Search for the cell housing the specified text and yield its [x, y] center coordinate. 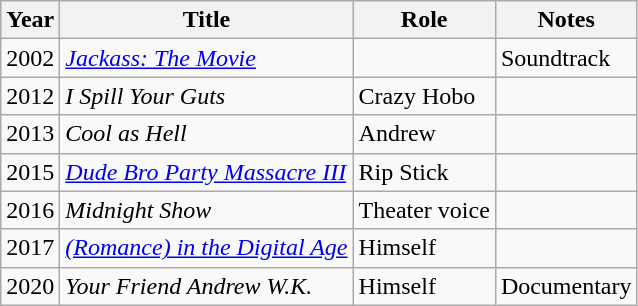
Crazy Hobo [424, 96]
2012 [30, 96]
2002 [30, 58]
2017 [30, 248]
Year [30, 20]
Documentary [566, 286]
Title [206, 20]
Rip Stick [424, 172]
2016 [30, 210]
Jackass: The Movie [206, 58]
Andrew [424, 134]
2013 [30, 134]
Your Friend Andrew W.K. [206, 286]
Role [424, 20]
Soundtrack [566, 58]
(Romance) in the Digital Age [206, 248]
Cool as Hell [206, 134]
Notes [566, 20]
I Spill Your Guts [206, 96]
2020 [30, 286]
Dude Bro Party Massacre III [206, 172]
Theater voice [424, 210]
Midnight Show [206, 210]
2015 [30, 172]
